Find where the given text appears and provide that cell's center as (X, Y) coordinate. 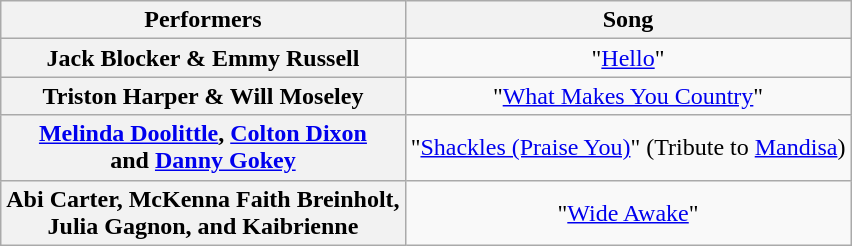
Performers (203, 20)
Jack Blocker & Emmy Russell (203, 58)
Triston Harper & Will Moseley (203, 96)
"Wide Awake" (628, 212)
Abi Carter, McKenna Faith Breinholt,Julia Gagnon, and Kaibrienne (203, 212)
Melinda Doolittle, Colton Dixonand Danny Gokey (203, 148)
"Shackles (Praise You)" (Tribute to Mandisa) (628, 148)
Song (628, 20)
"Hello" (628, 58)
"What Makes You Country" (628, 96)
